Output the [X, Y] coordinate of the center of the cell containing the given text.  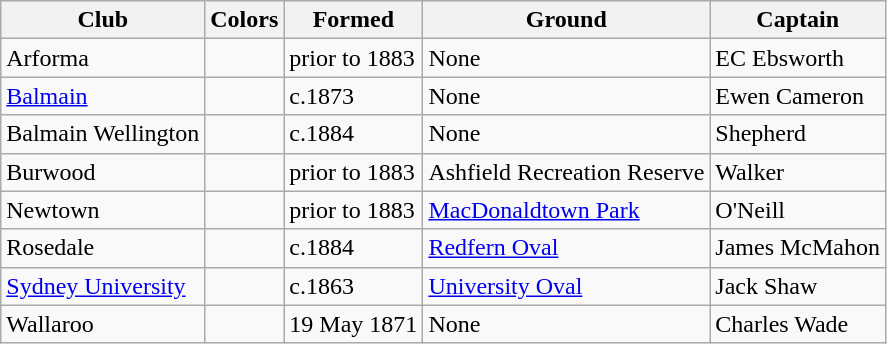
Rosedale [103, 248]
Colors [244, 20]
Jack Shaw [798, 286]
Redfern Oval [566, 248]
Shepherd [798, 134]
Arforma [103, 58]
c.1873 [354, 96]
O'Neill [798, 210]
Club [103, 20]
James McMahon [798, 248]
Balmain [103, 96]
Balmain Wellington [103, 134]
University Oval [566, 286]
MacDonaldtown Park [566, 210]
EC Ebsworth [798, 58]
Newtown [103, 210]
Ewen Cameron [798, 96]
Ground [566, 20]
Wallaroo [103, 324]
19 May 1871 [354, 324]
Captain [798, 20]
c.1863 [354, 286]
Burwood [103, 172]
Sydney University [103, 286]
Charles Wade [798, 324]
Ashfield Recreation Reserve [566, 172]
Walker [798, 172]
Formed [354, 20]
